Capture the cell that displays the provided text and extract its (x, y) central coordinate. 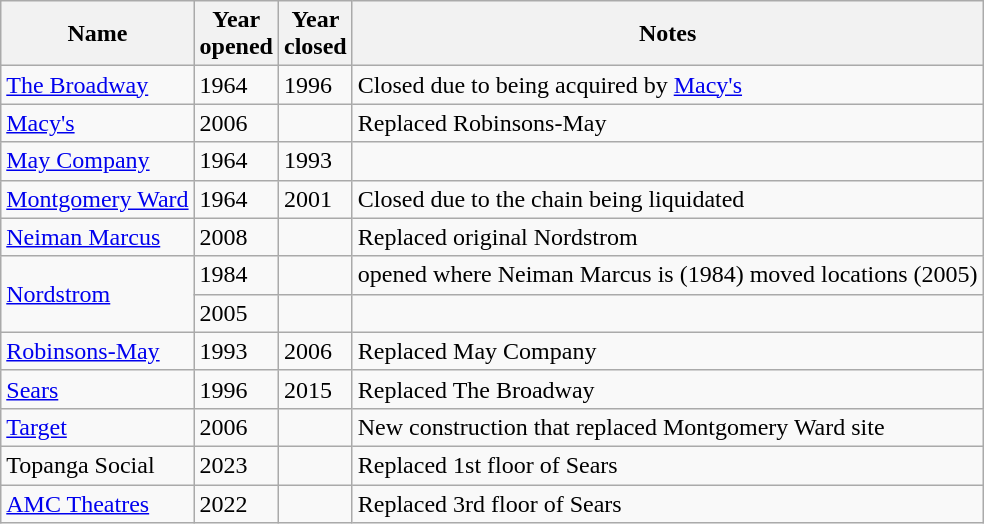
Replaced 1st floor of Sears (668, 465)
Replaced May Company (668, 351)
Neiman Marcus (98, 237)
2022 (236, 503)
2005 (236, 313)
Replaced 3rd floor of Sears (668, 503)
Closed due to the chain being liquidated (668, 199)
May Company (98, 161)
2023 (236, 465)
Yearopened (236, 34)
1984 (236, 275)
Sears (98, 389)
Robinsons-May (98, 351)
Replaced original Nordstrom (668, 237)
2015 (316, 389)
Nordstrom (98, 294)
Replaced Robinsons-May (668, 123)
Replaced The Broadway (668, 389)
AMC Theatres (98, 503)
Macy's (98, 123)
Montgomery Ward (98, 199)
Topanga Social (98, 465)
Notes (668, 34)
Target (98, 427)
The Broadway (98, 85)
opened where Neiman Marcus is (1984) moved locations (2005) (668, 275)
Closed due to being acquired by Macy's (668, 85)
Yearclosed (316, 34)
Name (98, 34)
2008 (236, 237)
2001 (316, 199)
New construction that replaced Montgomery Ward site (668, 427)
